From the cell containing the given text, extract its center point as (X, Y) coordinate. 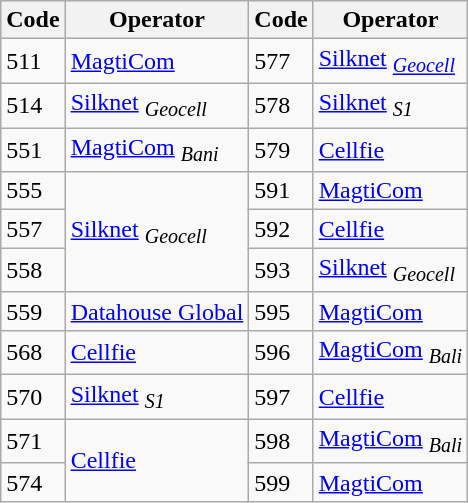
599 (281, 482)
568 (33, 352)
596 (281, 352)
598 (281, 441)
514 (33, 105)
551 (33, 150)
557 (33, 229)
595 (281, 311)
511 (33, 61)
578 (281, 105)
574 (33, 482)
571 (33, 441)
MagtiCom Bani (157, 150)
570 (33, 397)
558 (33, 270)
579 (281, 150)
591 (281, 191)
Datahouse Global (157, 311)
597 (281, 397)
577 (281, 61)
555 (33, 191)
593 (281, 270)
559 (33, 311)
592 (281, 229)
